Search for the cell housing the specified text and yield its [x, y] center coordinate. 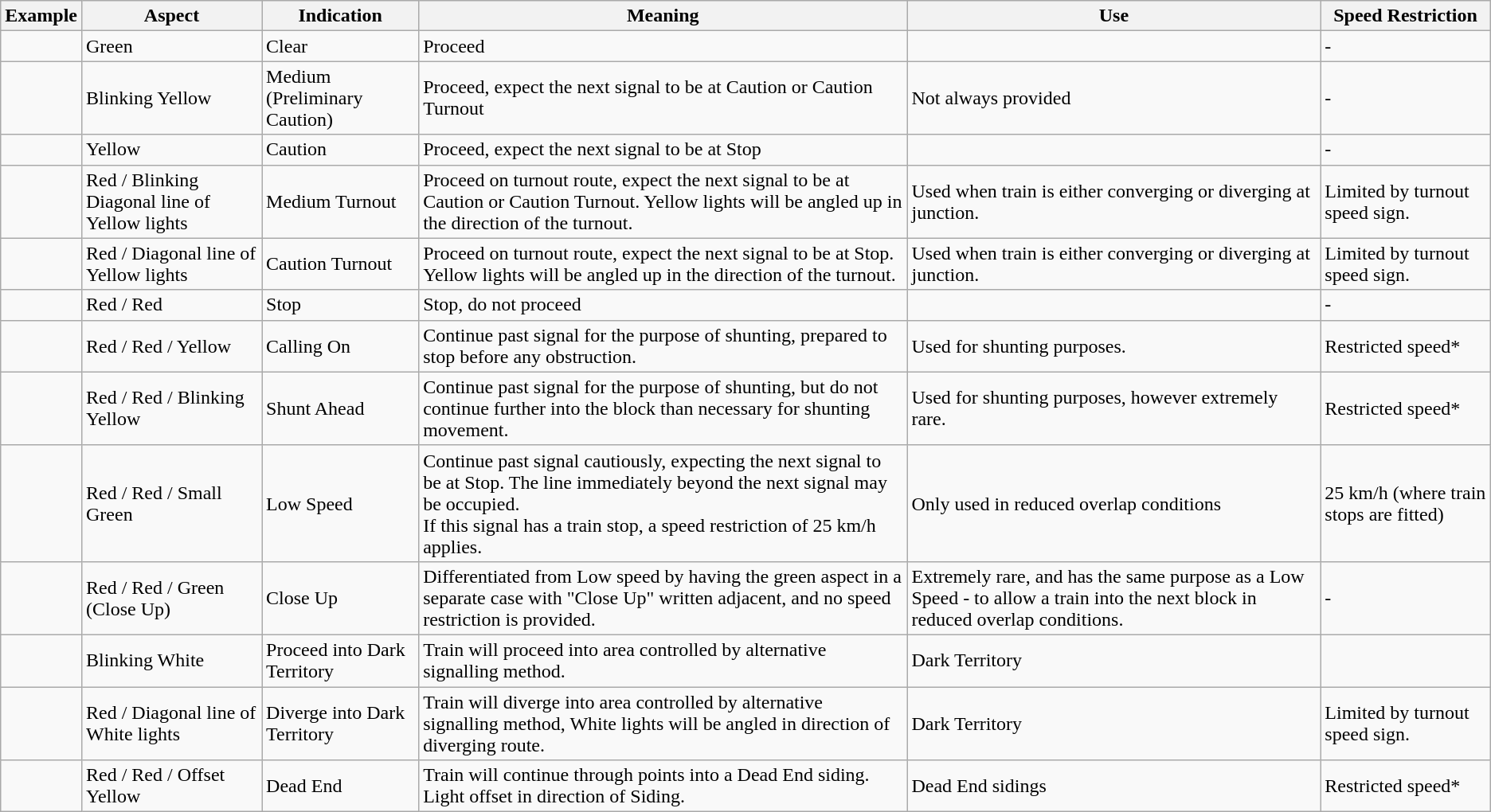
Red / Red / Offset Yellow [171, 787]
Low Speed [341, 503]
Red / Red [171, 305]
Meaning [663, 16]
25 km/h (where train stops are fitted) [1405, 503]
Dead End [341, 787]
Proceed on turnout route, expect the next signal to be at Stop. Yellow lights will be angled up in the direction of the turnout. [663, 264]
Used for shunting purposes. [1113, 345]
Red / Diagonal line of Yellow lights [171, 264]
Shunt Ahead [341, 408]
Only used in reduced overlap conditions [1113, 503]
Caution [341, 150]
Train will diverge into area controlled by alternative signalling method, White lights will be angled in direction of diverging route. [663, 723]
Proceed into Dark Territory [341, 661]
Aspect [171, 16]
Blinking White [171, 661]
Red / Red / Blinking Yellow [171, 408]
Extremely rare, and has the same purpose as a Low Speed - to allow a train into the next block in reduced overlap conditions. [1113, 598]
Dead End sidings [1113, 787]
Green [171, 46]
Proceed [663, 46]
Yellow [171, 150]
Indication [341, 16]
Proceed, expect the next signal to be at Caution or Caution Turnout [663, 98]
Example [41, 16]
Not always provided [1113, 98]
Diverge into Dark Territory [341, 723]
Differentiated from Low speed by having the green aspect in a separate case with "Close Up" written adjacent, and no speed restriction is provided. [663, 598]
Red / Red / Green (Close Up) [171, 598]
Use [1113, 16]
Stop, do not proceed [663, 305]
Blinking Yellow [171, 98]
Caution Turnout [341, 264]
Clear [341, 46]
Used for shunting purposes, however extremely rare. [1113, 408]
Speed Restriction [1405, 16]
Continue past signal for the purpose of shunting, prepared to stop before any obstruction. [663, 345]
Proceed, expect the next signal to be at Stop [663, 150]
Red / Diagonal line of White lights [171, 723]
Medium Turnout [341, 201]
Red / Red / Small Green [171, 503]
Stop [341, 305]
Red / Blinking Diagonal line of Yellow lights [171, 201]
Medium (Preliminary Caution) [341, 98]
Continue past signal for the purpose of shunting, but do not continue further into the block than necessary for shunting movement. [663, 408]
Calling On [341, 345]
Train will continue through points into a Dead End siding. Light offset in direction of Siding. [663, 787]
Train will proceed into area controlled by alternative signalling method. [663, 661]
Red / Red / Yellow [171, 345]
Close Up [341, 598]
